From the cell containing the given text, extract its center point as (x, y) coordinate. 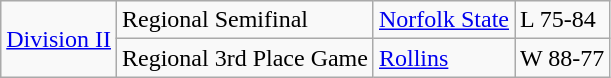
Regional Semifinal (244, 20)
Regional 3rd Place Game (244, 58)
Rollins (444, 58)
Division II (59, 39)
L 75-84 (562, 20)
Norfolk State (444, 20)
W 88-77 (562, 58)
